Extract the [X, Y] coordinate from the center of the cell holding the provided text.  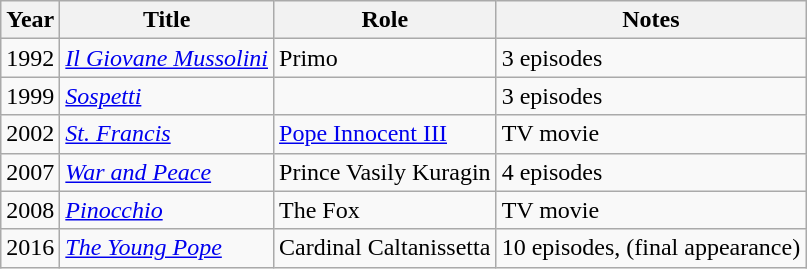
The Fox [386, 210]
Notes [651, 20]
2002 [30, 134]
Role [386, 20]
Prince Vasily Kuragin [386, 172]
The Young Pope [167, 248]
2008 [30, 210]
2007 [30, 172]
Sospetti [167, 96]
Title [167, 20]
2016 [30, 248]
War and Peace [167, 172]
1992 [30, 58]
Pinocchio [167, 210]
Pope Innocent III [386, 134]
Primo [386, 58]
Cardinal Caltanissetta [386, 248]
St. Francis [167, 134]
Il Giovane Mussolini [167, 58]
Year [30, 20]
4 episodes [651, 172]
10 episodes, (final appearance) [651, 248]
1999 [30, 96]
